Pinpoint the cell where the given text exists, returning its [X, Y] midpoint coordinate. 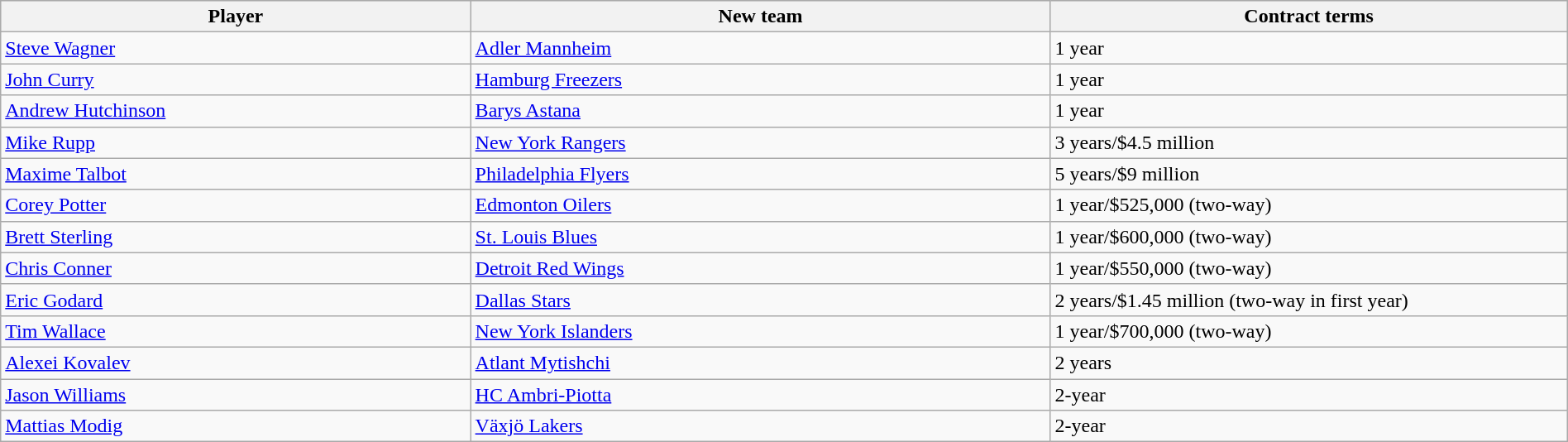
Atlant Mytishchi [761, 363]
3 years/$4.5 million [1308, 142]
2 years [1308, 363]
New York Rangers [761, 142]
Maxime Talbot [236, 174]
Player [236, 17]
Alexei Kovalev [236, 363]
HC Ambri-Piotta [761, 395]
2 years/$1.45 million (two-way in first year) [1308, 300]
Contract terms [1308, 17]
Växjö Lakers [761, 426]
Jason Williams [236, 395]
1 year/$600,000 (two-way) [1308, 237]
St. Louis Blues [761, 237]
Hamburg Freezers [761, 79]
Steve Wagner [236, 48]
Adler Mannheim [761, 48]
John Curry [236, 79]
Eric Godard [236, 300]
Philadelphia Flyers [761, 174]
Dallas Stars [761, 300]
1 year/$550,000 (two-way) [1308, 268]
5 years/$9 million [1308, 174]
Andrew Hutchinson [236, 111]
Tim Wallace [236, 331]
Mike Rupp [236, 142]
1 year/$700,000 (two-way) [1308, 331]
Edmonton Oilers [761, 205]
New York Islanders [761, 331]
Corey Potter [236, 205]
Chris Conner [236, 268]
Mattias Modig [236, 426]
Brett Sterling [236, 237]
New team [761, 17]
1 year/$525,000 (two-way) [1308, 205]
Detroit Red Wings [761, 268]
Barys Astana [761, 111]
